Return (x, y) of the center of cell containing provided text 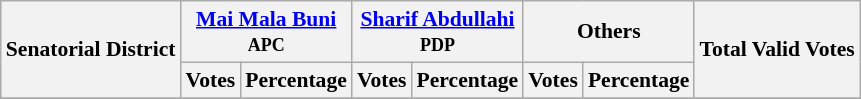
Sharif AbdullahiPDP (438, 32)
Mai Mala BuniAPC (266, 32)
Senatorial District (91, 50)
Total Valid Votes (776, 50)
Others (608, 32)
